Search for the cell housing the specified text and yield its [X, Y] center coordinate. 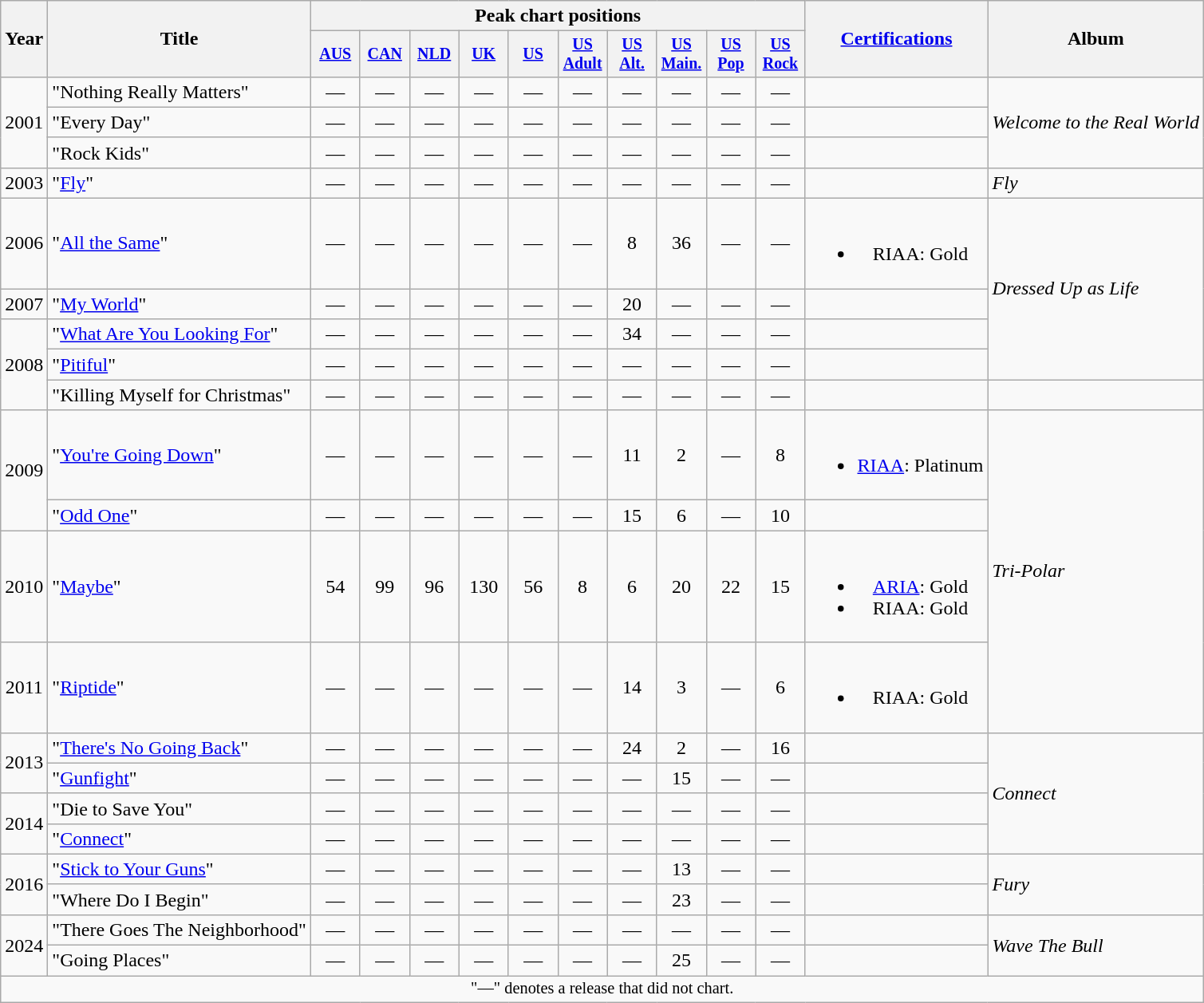
Tri-Polar [1096, 571]
36 [681, 244]
3 [681, 688]
UK [484, 54]
USPop [731, 54]
2024 [24, 945]
US Rock [780, 54]
22 [731, 586]
Dressed Up as Life [1096, 289]
Album [1096, 39]
AUS [335, 54]
2009 [24, 471]
23 [681, 899]
"There Goes The Neighborhood" [179, 930]
2013 [24, 763]
"Maybe" [179, 586]
"Fly" [179, 183]
"What Are You Looking For" [179, 334]
"Going Places" [179, 961]
"—" denotes a release that did not chart. [602, 989]
Connect [1096, 793]
Fury [1096, 884]
"Connect" [179, 839]
34 [632, 334]
16 [780, 748]
2016 [24, 884]
CAN [385, 54]
"Odd One" [179, 515]
RIAA: Platinum [897, 455]
"Nothing Really Matters" [179, 92]
96 [434, 586]
Welcome to the Real World [1096, 122]
NLD [434, 54]
10 [780, 515]
24 [632, 748]
99 [385, 586]
54 [335, 586]
13 [681, 869]
"There's No Going Back" [179, 748]
130 [484, 586]
Year [24, 39]
2014 [24, 823]
"My World" [179, 304]
14 [632, 688]
"Gunfight" [179, 778]
ARIA: GoldRIAA: Gold [897, 586]
US Main. [681, 54]
"Stick to Your Guns" [179, 869]
2010 [24, 586]
"All the Same" [179, 244]
"Die to Save You" [179, 808]
2008 [24, 365]
Certifications [897, 39]
Peak chart positions [558, 16]
25 [681, 961]
US Adult [582, 54]
2007 [24, 304]
11 [632, 455]
56 [533, 586]
2011 [24, 688]
Wave The Bull [1096, 945]
"Riptide" [179, 688]
"Killing Myself for Christmas" [179, 395]
"Where Do I Begin" [179, 899]
"Every Day" [179, 122]
2006 [24, 244]
Fly [1096, 183]
"You're Going Down" [179, 455]
USAlt. [632, 54]
"Pitiful" [179, 365]
"Rock Kids" [179, 152]
2001 [24, 122]
US [533, 54]
Title [179, 39]
2003 [24, 183]
